Return the [X, Y] coordinate for the center point of the cell that contains the specified text.  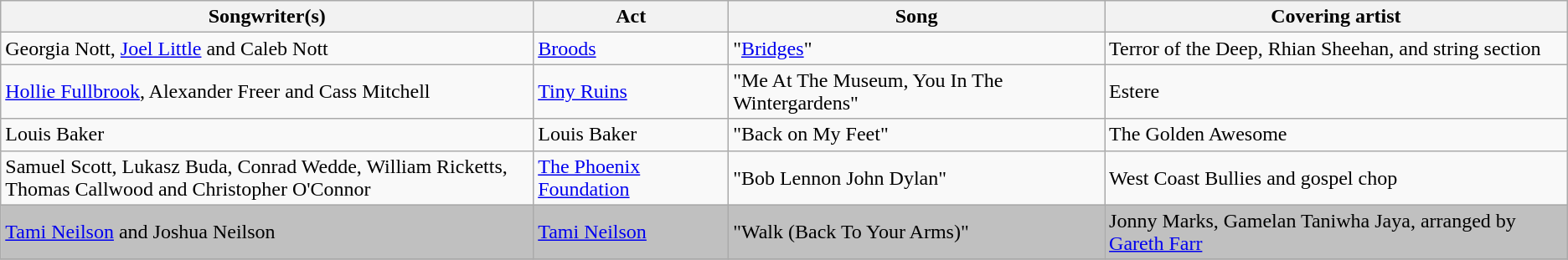
Tami Neilson [632, 232]
Covering artist [1337, 17]
Tiny Ruins [632, 92]
The Phoenix Foundation [632, 177]
Terror of the Deep, Rhian Sheehan, and string section [1337, 48]
West Coast Bullies and gospel chop [1337, 177]
Jonny Marks, Gamelan Taniwha Jaya, arranged by Gareth Farr [1337, 232]
Broods [632, 48]
Act [632, 17]
Tami Neilson and Joshua Neilson [267, 232]
Song [916, 17]
Georgia Nott, Joel Little and Caleb Nott [267, 48]
The Golden Awesome [1337, 135]
"Bob Lennon John Dylan" [916, 177]
"Me At The Museum, You In The Wintergardens" [916, 92]
Songwriter(s) [267, 17]
"Walk (Back To Your Arms)" [916, 232]
Hollie Fullbrook, Alexander Freer and Cass Mitchell [267, 92]
"Back on My Feet" [916, 135]
Samuel Scott, Lukasz Buda, Conrad Wedde, William Ricketts, Thomas Callwood and Christopher O'Connor [267, 177]
Estere [1337, 92]
"Bridges" [916, 48]
